Locate the cell with the specified text and output its [X, Y] center coordinate. 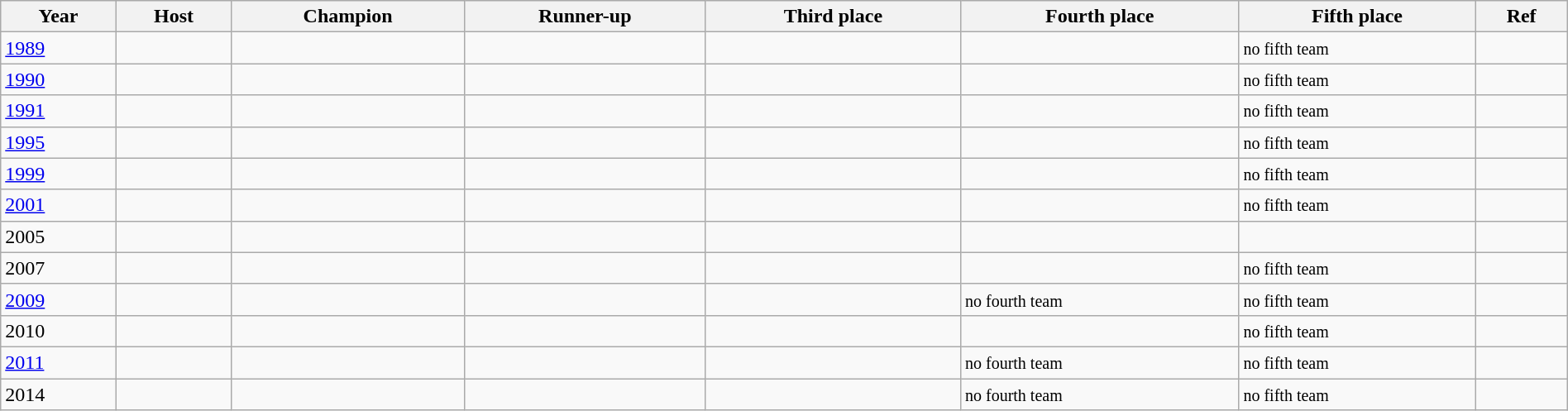
1990 [59, 79]
Champion [347, 17]
Third place [833, 17]
2001 [59, 205]
Fifth place [1357, 17]
2010 [59, 331]
Runner-up [585, 17]
1989 [59, 48]
1991 [59, 111]
Ref [1522, 17]
2007 [59, 268]
2014 [59, 394]
2005 [59, 237]
Year [59, 17]
2009 [59, 299]
1999 [59, 174]
1995 [59, 142]
Fourth place [1099, 17]
2011 [59, 362]
Host [174, 17]
